Provide the [x, y] coordinate of the cell's center where the given text is located.  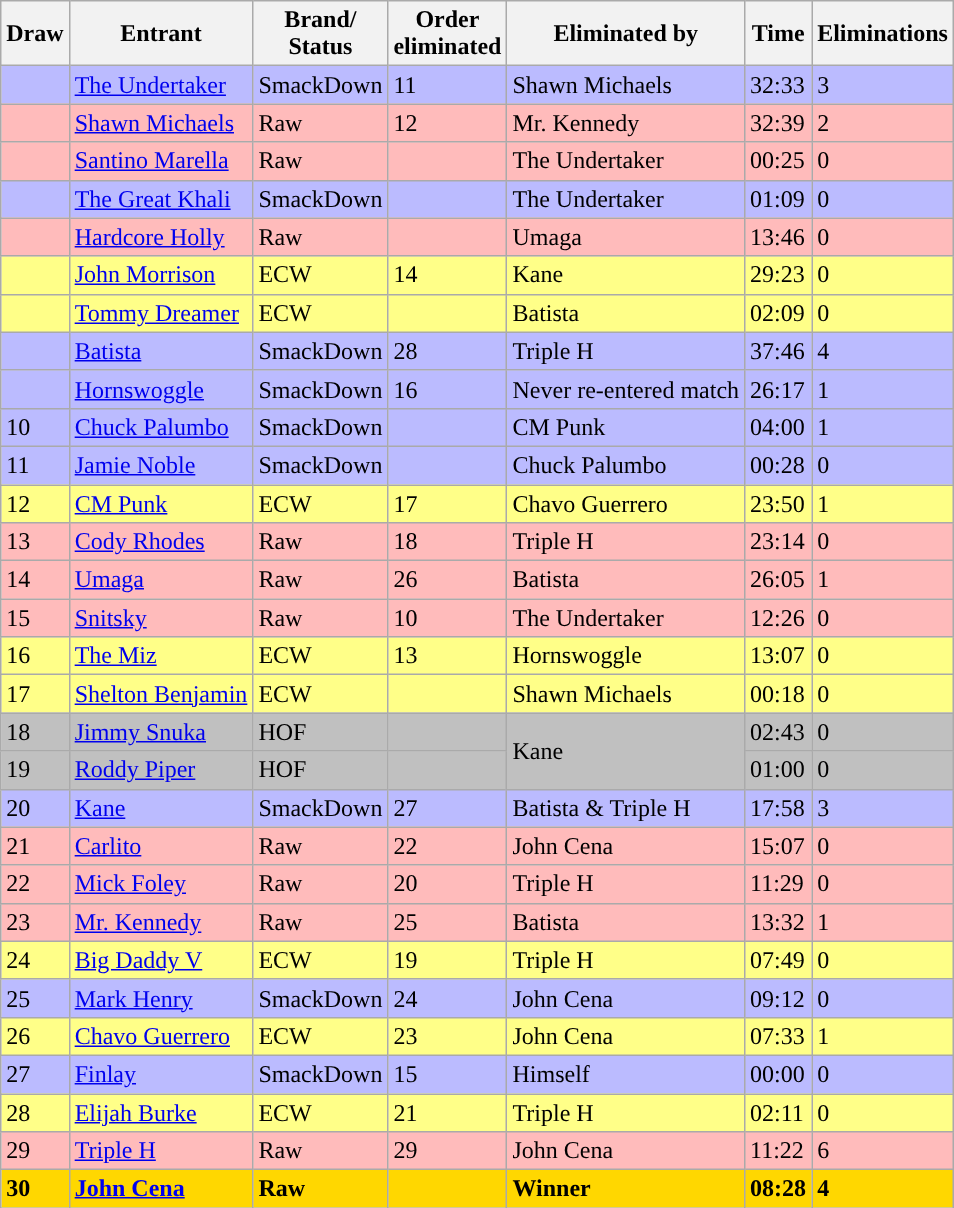
The Miz [161, 656]
13:07 [778, 656]
07:33 [778, 1036]
Big Daddy V [161, 960]
Tommy Dreamer [161, 313]
00:28 [778, 465]
11:29 [778, 884]
Never re-entered match [626, 389]
Santino Marella [161, 161]
32:39 [778, 123]
15:07 [778, 846]
26:05 [778, 580]
02:43 [778, 732]
30 [35, 1189]
Roddy Piper [161, 770]
00:25 [778, 161]
2 [883, 123]
01:09 [778, 199]
6 [883, 1151]
Brand/Status [320, 34]
08:28 [778, 1189]
01:00 [778, 770]
Elijah Burke [161, 1113]
02:11 [778, 1113]
Time [778, 34]
13:46 [778, 237]
Winner [626, 1189]
26:17 [778, 389]
Mark Henry [161, 998]
02:09 [778, 313]
Mick Foley [161, 884]
23:50 [778, 503]
The Great Khali [161, 199]
Jimmy Snuka [161, 732]
Eliminated by [626, 34]
12:26 [778, 618]
Draw [35, 34]
32:33 [778, 85]
Batista & Triple H [626, 808]
Himself [626, 1074]
Eliminations [883, 34]
Jamie Noble [161, 465]
37:46 [778, 351]
00:18 [778, 694]
Cody Rhodes [161, 542]
Finlay [161, 1074]
Snitsky [161, 618]
29:23 [778, 275]
17:58 [778, 808]
04:00 [778, 427]
07:49 [778, 960]
00:00 [778, 1074]
23:14 [778, 542]
Ordereliminated [448, 34]
13:32 [778, 922]
Carlito [161, 846]
Entrant [161, 34]
Shelton Benjamin [161, 694]
John Morrison [161, 275]
09:12 [778, 998]
11:22 [778, 1151]
Hardcore Holly [161, 237]
